Capture the cell that displays the provided text and extract its [x, y] central coordinate. 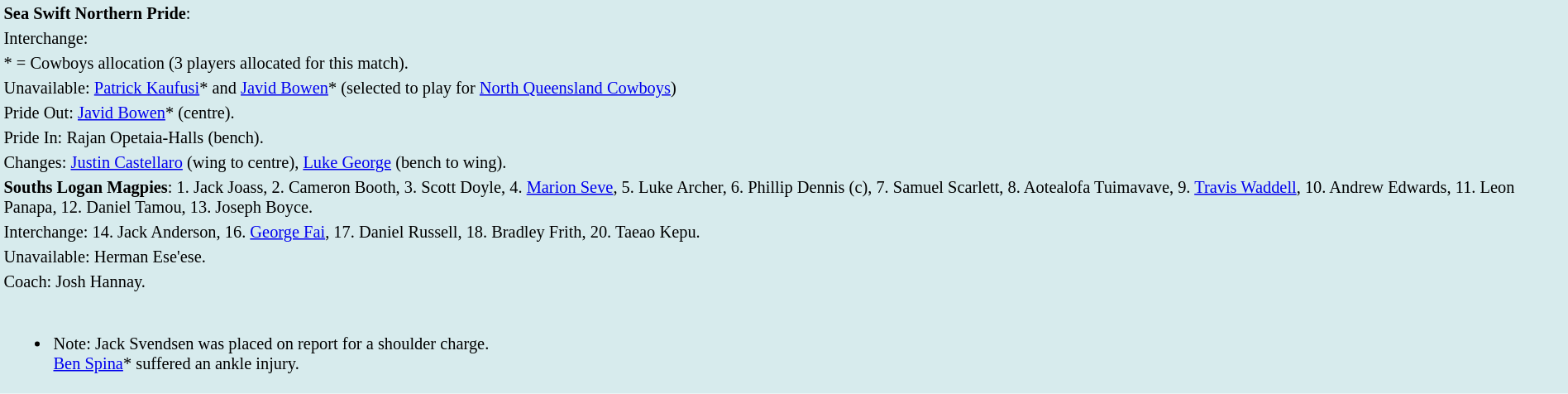
Interchange: [784, 38]
Note: Jack Svendsen was placed on report for a shoulder charge.Ben Spina* suffered an ankle injury. [784, 344]
Coach: Josh Hannay. [784, 281]
Unavailable: Herman Ese'ese. [784, 257]
Unavailable: Patrick Kaufusi* and Javid Bowen* (selected to play for North Queensland Cowboys) [784, 88]
Sea Swift Northern Pride: [784, 13]
Changes: Justin Castellaro (wing to centre), Luke George (bench to wing). [784, 162]
* = Cowboys allocation (3 players allocated for this match). [784, 63]
Pride Out: Javid Bowen* (centre). [784, 113]
Interchange: 14. Jack Anderson, 16. George Fai, 17. Daniel Russell, 18. Bradley Frith, 20. Taeao Kepu. [784, 232]
Pride In: Rajan Opetaia-Halls (bench). [784, 137]
